For the text-containing cell, return its midpoint in [X, Y] coordinate format. 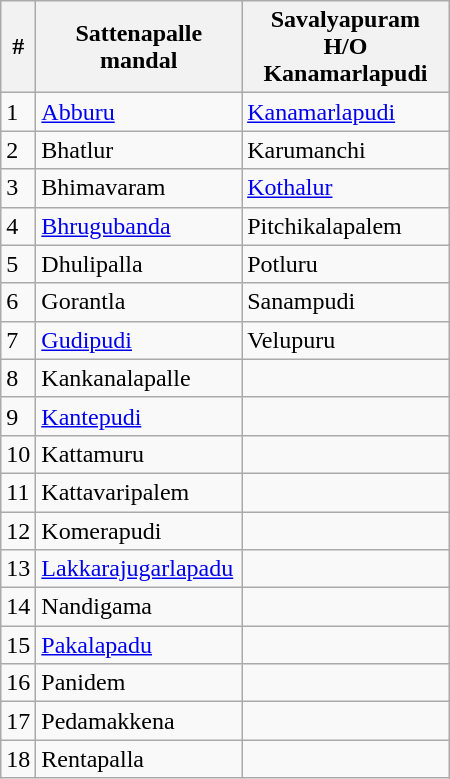
9 [18, 416]
Kantepudi [139, 416]
Bhrugubanda [139, 226]
1 [18, 112]
Pakalapadu [139, 645]
Sanampudi [346, 302]
16 [18, 683]
11 [18, 492]
3 [18, 188]
Rentapalla [139, 759]
6 [18, 302]
Velupuru [346, 340]
8 [18, 378]
Bhatlur [139, 150]
Pedamakkena [139, 721]
Kankanalapalle [139, 378]
Savalyapuram H/O Kanamarlapudi [346, 47]
Karumanchi [346, 150]
Nandigama [139, 607]
Komerapudi [139, 531]
10 [18, 454]
Potluru [346, 264]
Pitchikalapalem [346, 226]
17 [18, 721]
Sattenapalle mandal [139, 47]
Kanamarlapudi [346, 112]
14 [18, 607]
12 [18, 531]
Panidem [139, 683]
Dhulipalla [139, 264]
13 [18, 569]
Kattavaripalem [139, 492]
Lakkarajugarlapadu [139, 569]
4 [18, 226]
Kattamuru [139, 454]
18 [18, 759]
Gorantla [139, 302]
# [18, 47]
Kothalur [346, 188]
7 [18, 340]
Bhimavaram [139, 188]
Abburu [139, 112]
Gudipudi [139, 340]
5 [18, 264]
2 [18, 150]
15 [18, 645]
